Detect which cell encompasses the target text, then output its (x, y) center coordinate. 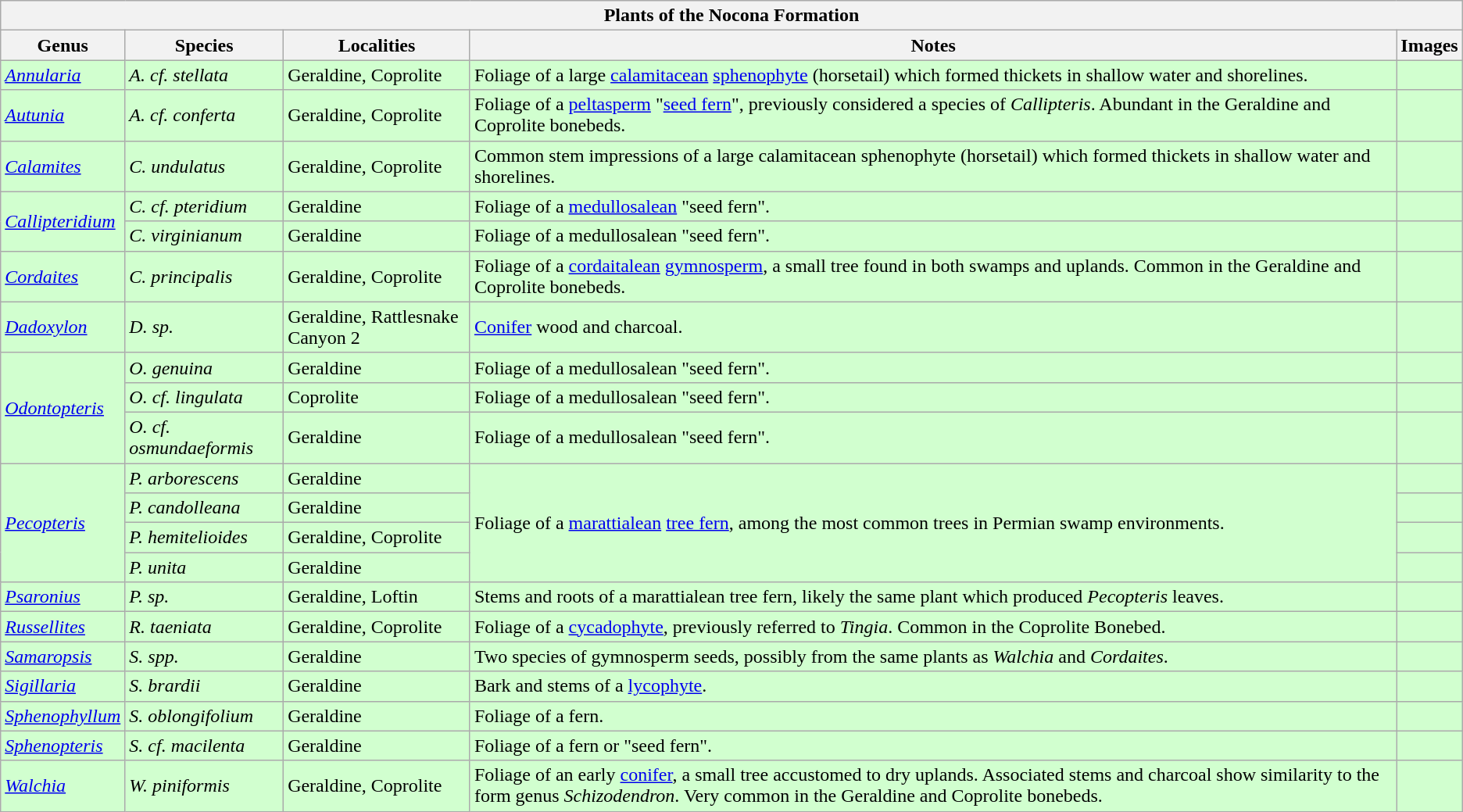
Geraldine, Loftin (377, 597)
Annularia (63, 75)
O. genuina (205, 367)
Samaropsis (63, 656)
Notes (933, 45)
Sphenopteris (63, 746)
Sigillaria (63, 686)
Foliage of a large calamitacean sphenophyte (horsetail) which formed thickets in shallow water and shorelines. (933, 75)
Coprolite (377, 397)
Russellites (63, 627)
Calamites (63, 166)
Walchia (63, 786)
Callipteridium (63, 221)
S. spp. (205, 656)
Common stem impressions of a large calamitacean sphenophyte (horsetail) which formed thickets in shallow water and shorelines. (933, 166)
Conifer wood and charcoal. (933, 327)
R. taeniata (205, 627)
Dadoxylon (63, 327)
Psaronius (63, 597)
Plants of the Nocona Formation (731, 16)
W. piniformis (205, 786)
P. hemitelioides (205, 538)
Foliage of a fern. (933, 716)
O. cf. osmundaeformis (205, 438)
Genus (63, 45)
Foliage of a cordaitalean gymnosperm, a small tree found in both swamps and uplands. Common in the Geraldine and Coprolite bonebeds. (933, 277)
S. oblongifolium (205, 716)
D. sp. (205, 327)
S. brardii (205, 686)
Two species of gymnosperm seeds, possibly from the same plants as Walchia and Cordaites. (933, 656)
P. unita (205, 567)
C. cf. pteridium (205, 206)
Stems and roots of a marattialean tree fern, likely the same plant which produced Pecopteris leaves. (933, 597)
P. candolleana (205, 508)
Images (1429, 45)
Geraldine, Rattlesnake Canyon 2 (377, 327)
A. cf. stellata (205, 75)
Sphenophyllum (63, 716)
A. cf. conferta (205, 116)
Foliage of a peltasperm "seed fern", previously considered a species of Callipteris. Abundant in the Geraldine and Coprolite bonebeds. (933, 116)
P. sp. (205, 597)
Foliage of a cycadophyte, previously referred to Tingia. Common in the Coprolite Bonebed. (933, 627)
Localities (377, 45)
C. undulatus (205, 166)
Foliage of a marattialean tree fern, among the most common trees in Permian swamp environments. (933, 522)
Pecopteris (63, 522)
Foliage of a fern or "seed fern". (933, 746)
Species (205, 45)
C. principalis (205, 277)
Odontopteris (63, 408)
S. cf. macilenta (205, 746)
O. cf. lingulata (205, 397)
Autunia (63, 116)
P. arborescens (205, 478)
Cordaites (63, 277)
Bark and stems of a lycophyte. (933, 686)
C. virginianum (205, 236)
